Pinpoint the cell where the given text exists, returning its (X, Y) midpoint coordinate. 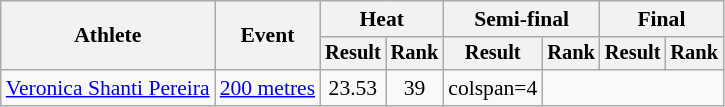
Heat (382, 19)
23.53 (353, 88)
Semi-final (522, 19)
Athlete (108, 36)
200 metres (268, 88)
colspan=4 (492, 88)
Final (662, 19)
39 (415, 88)
Veronica Shanti Pereira (108, 88)
Event (268, 36)
